Extract the (X, Y) coordinate from the center of the cell holding the provided text.  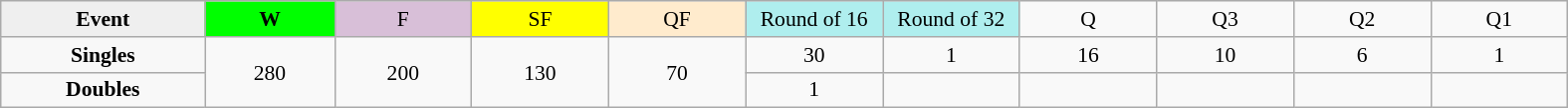
F (403, 19)
280 (270, 72)
Singles (104, 55)
Round of 32 (951, 19)
Event (104, 19)
6 (1362, 55)
Q (1088, 19)
QF (677, 19)
Q3 (1226, 19)
30 (814, 55)
200 (403, 72)
16 (1088, 55)
Q1 (1499, 19)
70 (677, 72)
10 (1226, 55)
Round of 16 (814, 19)
130 (541, 72)
SF (541, 19)
W (270, 19)
Doubles (104, 90)
Q2 (1362, 19)
